Return the [x, y] coordinate for the center point of the cell that contains the specified text.  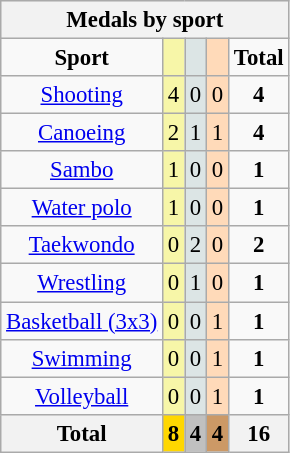
Water polo [82, 208]
Taekwondo [82, 245]
Canoeing [82, 133]
Volleyball [82, 396]
Shooting [82, 95]
16 [259, 433]
Sambo [82, 170]
Basketball (3x3) [82, 321]
Sport [82, 58]
Medals by sport [145, 20]
Swimming [82, 358]
Wrestling [82, 283]
8 [174, 433]
